Identify which cell holds the provided text, then report its [X, Y] central coordinate. 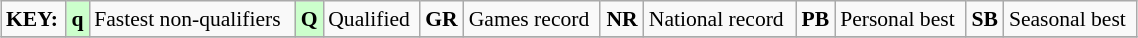
KEY: [34, 19]
Seasonal best [1070, 19]
Games record [532, 19]
National record [720, 19]
Q [309, 19]
GR [442, 19]
Fastest non-qualifiers [192, 19]
NR [622, 19]
q [78, 19]
Personal best [900, 19]
SB [985, 19]
Qualified [371, 19]
PB [816, 19]
